Detect which cell encompasses the target text, then output its (x, y) center coordinate. 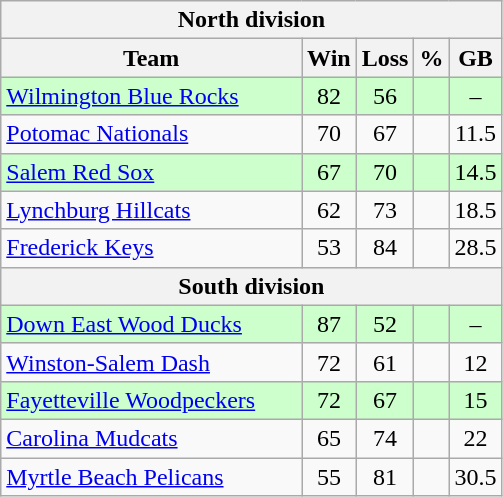
Wilmington Blue Rocks (152, 96)
73 (385, 210)
North division (252, 20)
Salem Red Sox (152, 172)
82 (330, 96)
84 (385, 248)
Carolina Mudcats (152, 438)
Team (152, 58)
87 (330, 324)
Winston-Salem Dash (152, 362)
18.5 (476, 210)
56 (385, 96)
Down East Wood Ducks (152, 324)
GB (476, 58)
Win (330, 58)
61 (385, 362)
Potomac Nationals (152, 134)
74 (385, 438)
Lynchburg Hillcats (152, 210)
65 (330, 438)
Frederick Keys (152, 248)
55 (330, 477)
53 (330, 248)
% (432, 58)
Loss (385, 58)
81 (385, 477)
22 (476, 438)
Fayetteville Woodpeckers (152, 400)
30.5 (476, 477)
11.5 (476, 134)
12 (476, 362)
Myrtle Beach Pelicans (152, 477)
52 (385, 324)
15 (476, 400)
28.5 (476, 248)
South division (252, 286)
14.5 (476, 172)
62 (330, 210)
